Extract the (X, Y) coordinate from the center of the cell holding the provided text.  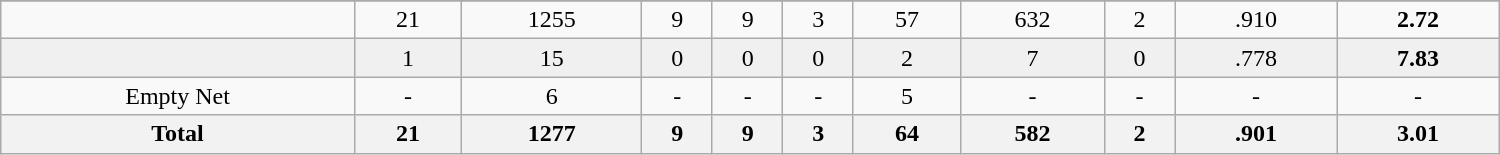
7.83 (1418, 58)
3.01 (1418, 134)
582 (1033, 134)
.901 (1256, 134)
Total (178, 134)
.778 (1256, 58)
1255 (551, 20)
57 (906, 20)
6 (551, 96)
Empty Net (178, 96)
64 (906, 134)
632 (1033, 20)
.910 (1256, 20)
1 (408, 58)
15 (551, 58)
5 (906, 96)
2.72 (1418, 20)
1277 (551, 134)
7 (1033, 58)
